Return the [x, y] coordinate for the center point of the cell that contains the specified text.  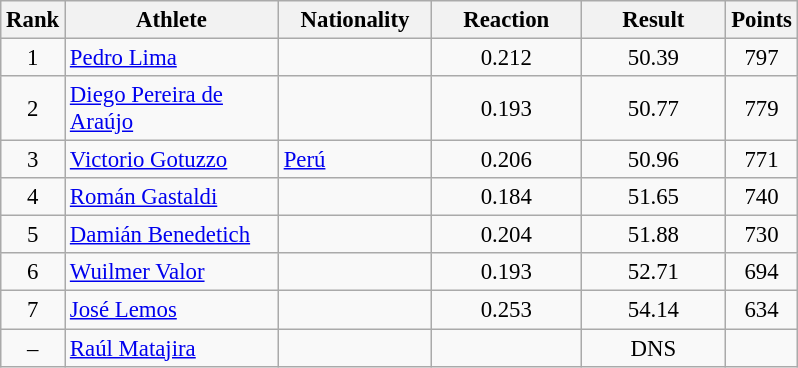
Raúl Matajira [172, 348]
0.212 [506, 58]
0.184 [506, 197]
694 [762, 273]
50.39 [654, 58]
7 [33, 310]
Damián Benedetich [172, 235]
Athlete [172, 20]
54.14 [654, 310]
50.77 [654, 108]
51.65 [654, 197]
0.253 [506, 310]
740 [762, 197]
5 [33, 235]
Result [654, 20]
1 [33, 58]
Victorio Gotuzzo [172, 160]
0.204 [506, 235]
Points [762, 20]
0.206 [506, 160]
Perú [354, 160]
779 [762, 108]
2 [33, 108]
771 [762, 160]
Diego Pereira de Araújo [172, 108]
DNS [654, 348]
Rank [33, 20]
634 [762, 310]
Reaction [506, 20]
4 [33, 197]
51.88 [654, 235]
Wuilmer Valor [172, 273]
52.71 [654, 273]
Nationality [354, 20]
797 [762, 58]
6 [33, 273]
3 [33, 160]
José Lemos [172, 310]
Pedro Lima [172, 58]
730 [762, 235]
50.96 [654, 160]
– [33, 348]
Román Gastaldi [172, 197]
